Provide the (X, Y) coordinate of the cell's center where the given text is located.  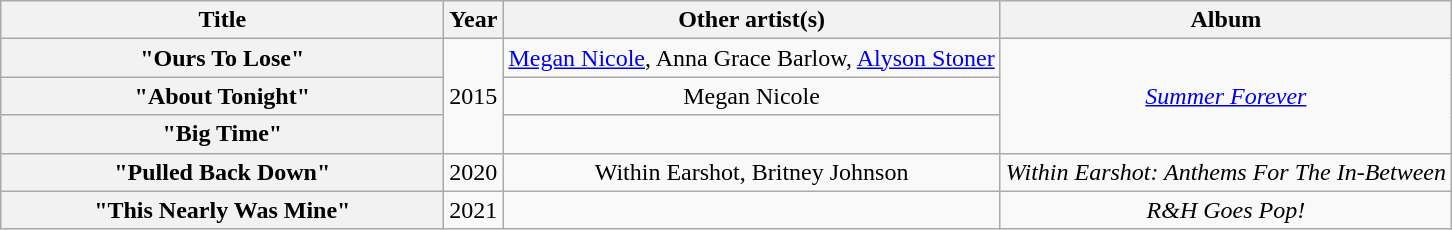
R&H Goes Pop! (1226, 210)
2015 (474, 96)
Year (474, 20)
"Ours To Lose" (222, 58)
Title (222, 20)
"Big Time" (222, 134)
Summer Forever (1226, 96)
2021 (474, 210)
Other artist(s) (752, 20)
Megan Nicole (752, 96)
"About Tonight" (222, 96)
"This Nearly Was Mine" (222, 210)
Within Earshot, Britney Johnson (752, 172)
2020 (474, 172)
Album (1226, 20)
Within Earshot: Anthems For The In-Between (1226, 172)
Megan Nicole, Anna Grace Barlow, Alyson Stoner (752, 58)
"Pulled Back Down" (222, 172)
